From the cell containing the given text, extract its center point as [X, Y] coordinate. 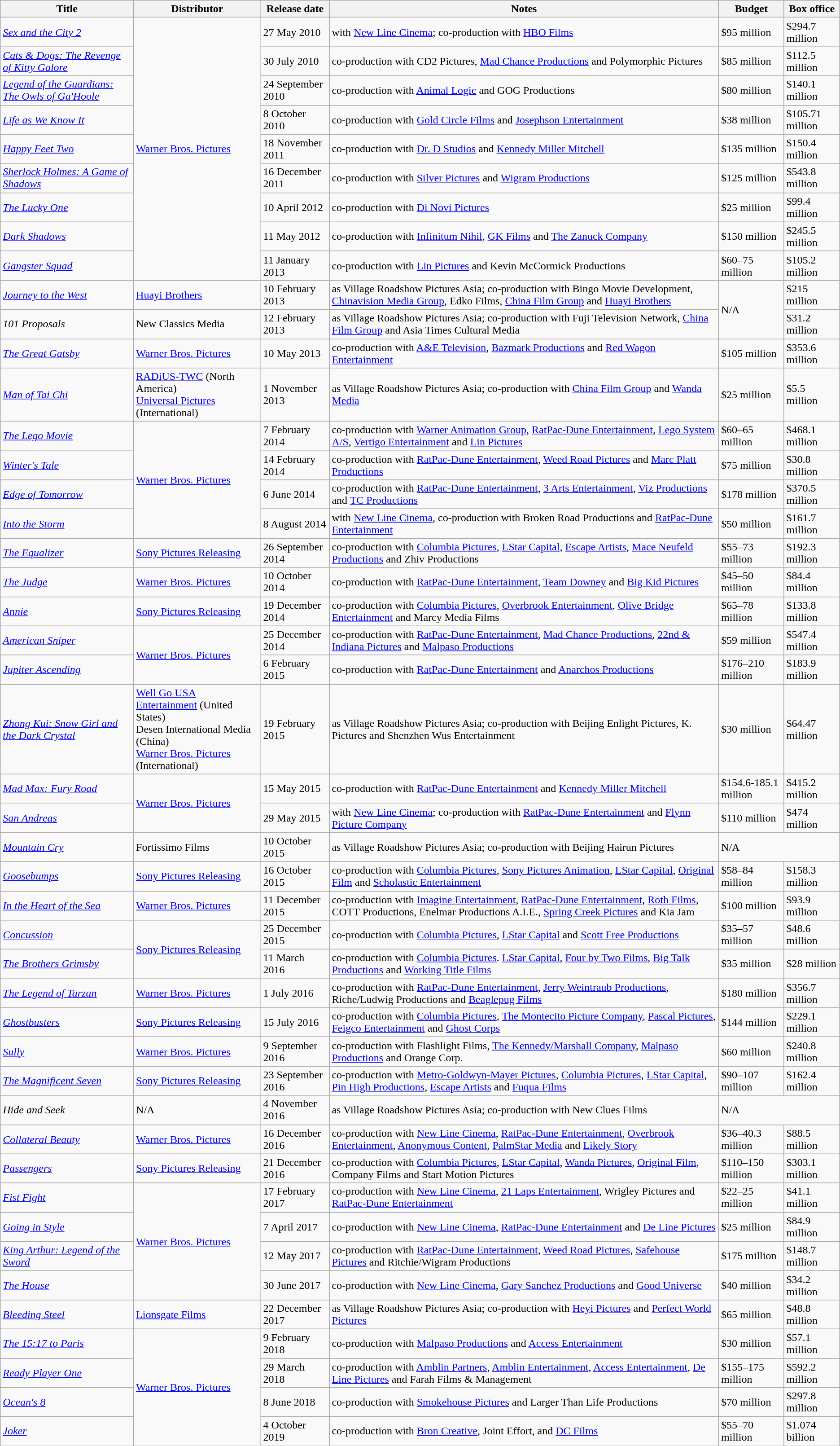
$22–25 million [751, 1198]
$353.6 million [812, 353]
$105 million [751, 353]
Goosebumps [67, 876]
American Sniper [67, 640]
$105.71 million [812, 119]
$180 million [751, 993]
24 September 2010 [295, 91]
9 September 2016 [295, 1051]
$1.074 billion [812, 1431]
co-production with New Line Cinema, 21 Laps Entertainment, Wrigley Pictures and RatPac-Dune Entertainment [524, 1198]
$65–78 million [751, 611]
1 July 2016 [295, 993]
In the Heart of the Sea [67, 905]
as Village Roadshow Pictures Asia; co-production with Heyi Pictures and Perfect World Pictures [524, 1314]
$592.2 million [812, 1373]
co-production with New Line Cinema, RatPac-Dune Entertainment and De Line Pictures [524, 1226]
$41.1 million [812, 1198]
$59 million [751, 640]
Mad Max: Fury Road [67, 788]
$178 million [751, 495]
11 December 2015 [295, 905]
$135 million [751, 149]
co-production with Metro-Goldwyn-Mayer Pictures, Columbia Pictures, LStar Capital, Pin High Productions, Escape Artists and Fuqua Films [524, 1081]
$38 million [751, 119]
$48.8 million [812, 1314]
$415.2 million [812, 788]
26 September 2014 [295, 553]
Ready Player One [67, 1373]
10 April 2012 [295, 207]
The Lego Movie [67, 436]
co-production with Lin Pictures and Kevin McCormick Productions [524, 266]
27 May 2010 [295, 32]
Ocean's 8 [67, 1402]
co-production with CD2 Pictures, Mad Chance Productions and Polymorphic Pictures [524, 61]
Mountain Cry [67, 847]
4 November 2016 [295, 1110]
$105.2 million [812, 266]
$57.1 million [812, 1343]
$5.5 million [812, 395]
Bleeding Steel [67, 1314]
Winter's Tale [67, 465]
co-production with RatPac-Dune Entertainment, Mad Chance Productions, 22nd & Indiana Pictures and Malpaso Productions [524, 640]
co-production with Columbia Pictures, LStar Capital and Scott Free Productions [524, 935]
as Village Roadshow Pictures Asia; co-production with Beijing Enlight Pictures, K. Pictures and Shenzhen Wus Entertainment [524, 729]
1 November 2013 [295, 395]
Collateral Beauty [67, 1139]
Release date [295, 9]
$110 million [751, 818]
The Great Gatsby [67, 353]
$95 million [751, 32]
King Arthur: Legend of the Sword [67, 1256]
$64.47 million [812, 729]
19 December 2014 [295, 611]
8 August 2014 [295, 523]
101 Proposals [67, 324]
$294.7 million [812, 32]
$468.1 million [812, 436]
$45–50 million [751, 582]
$125 million [751, 178]
The Brothers Grimsby [67, 964]
Into the Storm [67, 523]
$48.6 million [812, 935]
$303.1 million [812, 1168]
The Lucky One [67, 207]
Journey to the West [67, 294]
$215 million [812, 294]
6 June 2014 [295, 495]
Concussion [67, 935]
co-production with A&E Television, Bazmark Productions and Red Wagon Entertainment [524, 353]
$133.8 million [812, 611]
11 January 2013 [295, 266]
16 December 2016 [295, 1139]
$154.6-185.1 million [751, 788]
co-production with Malpaso Productions and Access Entertainment [524, 1343]
$161.7 million [812, 523]
29 March 2018 [295, 1373]
$36–40.3 million [751, 1139]
$297.8 million [812, 1402]
$474 million [812, 818]
as Village Roadshow Pictures Asia; co-production with Beijing Hairun Pictures [524, 847]
$112.5 million [812, 61]
co-production with Columbia Pictures. LStar Capital, Four by Two Films, Big Talk Productions and Working Title Films [524, 964]
The Judge [67, 582]
$35–57 million [751, 935]
12 May 2017 [295, 1256]
$84.9 million [812, 1226]
$60–75 million [751, 266]
as Village Roadshow Pictures Asia; co-production with Fuji Television Network, China Film Group and Asia Times Cultural Media [524, 324]
co-production with RatPac-Dune Entertainment, Team Downey and Big Kid Pictures [524, 582]
30 June 2017 [295, 1285]
$30.8 million [812, 465]
25 December 2014 [295, 640]
$140.1 million [812, 91]
The House [67, 1285]
18 November 2011 [295, 149]
Sully [67, 1051]
Fist Fight [67, 1198]
as Village Roadshow Pictures Asia; co-production with China Film Group and Wanda Media [524, 395]
Going in Style [67, 1226]
Legend of the Guardians: The Owls of Ga'Hoole [67, 91]
Well Go USA Entertainment (United States)Desen International Media (China)Warner Bros. Pictures (International) [197, 729]
co-production with Columbia Pictures, Sony Pictures Animation, LStar Capital, Original Film and Scholastic Entertainment [524, 876]
with New Line Cinema, co-production with Broken Road Productions and RatPac-Dune Entertainment [524, 523]
25 December 2015 [295, 935]
co-production with Columbia Pictures, Overbrook Entertainment, Olive Bridge Entertainment and Marcy Media Films [524, 611]
$240.8 million [812, 1051]
co-production with Infinitum Nihil, GK Films and The Zanuck Company [524, 236]
$80 million [751, 91]
16 December 2011 [295, 178]
10 October 2015 [295, 847]
co-production with Animal Logic and GOG Productions [524, 91]
$99.4 million [812, 207]
The 15:17 to Paris [67, 1343]
8 June 2018 [295, 1402]
Notes [524, 9]
11 March 2016 [295, 964]
$175 million [751, 1256]
Gangster Squad [67, 266]
$58–84 million [751, 876]
$155–175 million [751, 1373]
co-production with RatPac-Dune Entertainment, 3 Arts Entertainment, Viz Productions and TC Productions [524, 495]
co-production with Di Novi Pictures [524, 207]
$110–150 million [751, 1168]
29 May 2015 [295, 818]
21 December 2016 [295, 1168]
15 May 2015 [295, 788]
with New Line Cinema; co-production with HBO Films [524, 32]
co-production with Smokehouse Pictures and Larger Than Life Productions [524, 1402]
co-production with RatPac-Dune Entertainment and Anarchos Productions [524, 670]
$85 million [751, 61]
Box office [812, 9]
co-production with Dr. D Studios and Kennedy Miller Mitchell [524, 149]
Distributor [197, 9]
$158.3 million [812, 876]
8 October 2010 [295, 119]
The Equalizer [67, 553]
$65 million [751, 1314]
22 December 2017 [295, 1314]
as Village Roadshow Pictures Asia; co-production with New Clues Films [524, 1110]
$370.5 million [812, 495]
Man of Tai Chi [67, 395]
$245.5 million [812, 236]
$40 million [751, 1285]
Title [67, 9]
$100 million [751, 905]
Sherlock Holmes: A Game of Shadows [67, 178]
Sex and the City 2 [67, 32]
$60–65 million [751, 436]
10 February 2013 [295, 294]
co-production with Columbia Pictures, LStar Capital, Wanda Pictures, Original Film, Company Films and Start Motion Pictures [524, 1168]
$150 million [751, 236]
Life as We Know It [67, 119]
$150.4 million [812, 149]
Happy Feet Two [67, 149]
co-production with New Line Cinema, RatPac-Dune Entertainment, Overbrook Entertainment, Anonymous Content, PalmStar Media and Likely Story [524, 1139]
San Andreas [67, 818]
4 October 2019 [295, 1431]
7 February 2014 [295, 436]
The Magnificent Seven [67, 1081]
30 July 2010 [295, 61]
11 May 2012 [295, 236]
$93.9 million [812, 905]
$88.5 million [812, 1139]
$31.2 million [812, 324]
co-production with Bron Creative, Joint Effort, and DC Films [524, 1431]
$192.3 million [812, 553]
$356.7 million [812, 993]
Passengers [67, 1168]
10 October 2014 [295, 582]
co-production with RatPac-Dune Entertainment, Weed Road Pictures and Marc Platt Productions [524, 465]
7 April 2017 [295, 1226]
$75 million [751, 465]
$50 million [751, 523]
$543.8 million [812, 178]
co-production with Warner Animation Group, RatPac-Dune Entertainment, Lego System A/S, Vertigo Entertainment and Lin Pictures [524, 436]
Fortissimo Films [197, 847]
Hide and Seek [67, 1110]
$144 million [751, 1023]
RADiUS-TWC (North America)Universal Pictures (International) [197, 395]
New Classics Media [197, 324]
$162.4 million [812, 1081]
The Legend of Tarzan [67, 993]
$176–210 million [751, 670]
Jupiter Ascending [67, 670]
$84.4 million [812, 582]
6 February 2015 [295, 670]
co-production with Columbia Pictures, The Montecito Picture Company, Pascal Pictures, Feigco Entertainment and Ghost Corps [524, 1023]
$547.4 million [812, 640]
Annie [67, 611]
Huayi Brothers [197, 294]
$55–70 million [751, 1431]
Ghostbusters [67, 1023]
$70 million [751, 1402]
$55–73 million [751, 553]
$183.9 million [812, 670]
12 February 2013 [295, 324]
with New Line Cinema; co-production with RatPac-Dune Entertainment and Flynn Picture Company [524, 818]
19 February 2015 [295, 729]
co-production with Amblin Partners, Amblin Entertainment, Access Entertainment, De Line Pictures and Farah Films & Management [524, 1373]
16 October 2015 [295, 876]
Budget [751, 9]
Edge of Tomorrow [67, 495]
co-production with Columbia Pictures, LStar Capital, Escape Artists, Mace Neufeld Productions and Zhiv Productions [524, 553]
$28 million [812, 964]
23 September 2016 [295, 1081]
9 February 2018 [295, 1343]
15 July 2016 [295, 1023]
$148.7 million [812, 1256]
10 May 2013 [295, 353]
$34.2 million [812, 1285]
$229.1 million [812, 1023]
co-production with Flashlight Films, The Kennedy/Marshall Company, Malpaso Productions and Orange Corp. [524, 1051]
co-production with RatPac-Dune Entertainment, Jerry Weintraub Productions, Riche/Ludwig Productions and Beaglepug Films [524, 993]
$60 million [751, 1051]
Dark Shadows [67, 236]
Zhong Kui: Snow Girl and the Dark Crystal [67, 729]
co-production with New Line Cinema, Gary Sanchez Productions and Good Universe [524, 1285]
Joker [67, 1431]
Cats & Dogs: The Revenge of Kitty Galore [67, 61]
co-production with Gold Circle Films and Josephson Entertainment [524, 119]
co-production with RatPac-Dune Entertainment and Kennedy Miller Mitchell [524, 788]
Lionsgate Films [197, 1314]
$90–107 million [751, 1081]
$35 million [751, 964]
17 February 2017 [295, 1198]
co-production with Silver Pictures and Wigram Productions [524, 178]
14 February 2014 [295, 465]
co-production with RatPac-Dune Entertainment, Weed Road Pictures, Safehouse Pictures and Ritchie/Wigram Productions [524, 1256]
